From the cell containing the given text, extract its center point as [x, y] coordinate. 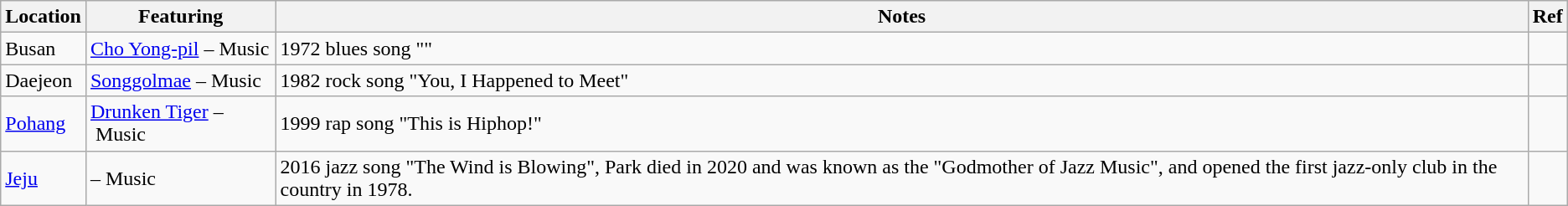
Pohang [44, 124]
1999 rap song "This is Hiphop!" [901, 124]
Featuring [180, 17]
Daejeon [44, 80]
Location [44, 17]
Cho Yong-pil – Music [180, 49]
1972 blues song "" [901, 49]
Jeju [44, 178]
1982 rock song "You, I Happened to Meet" [901, 80]
Ref [1548, 17]
Busan [44, 49]
Drunken Tiger – Music [180, 124]
Notes [901, 17]
– Music [180, 178]
Songgolmae – Music [180, 80]
